Output the [x, y] coordinate of the center of the cell containing the given text.  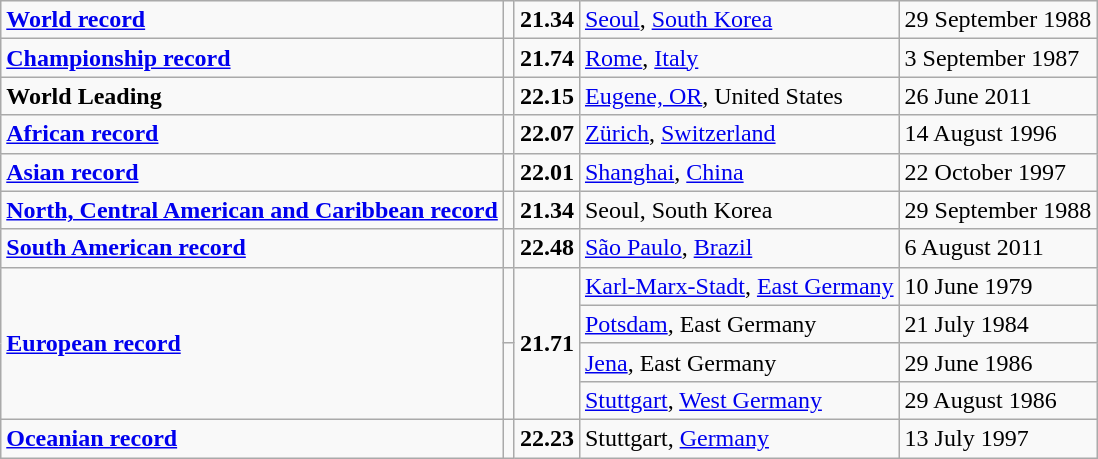
22.23 [546, 438]
Shanghai, China [739, 172]
Oceanian record [252, 438]
22.48 [546, 248]
Karl-Marx-Stadt, East Germany [739, 286]
European record [252, 343]
World record [252, 20]
Jena, East Germany [739, 362]
Eugene, OR, United States [739, 96]
Championship record [252, 58]
22.15 [546, 96]
21.71 [546, 343]
22.07 [546, 134]
29 August 1986 [998, 400]
Stuttgart, West Germany [739, 400]
22.01 [546, 172]
Potsdam, East Germany [739, 324]
26 June 2011 [998, 96]
3 September 1987 [998, 58]
21.74 [546, 58]
29 June 1986 [998, 362]
14 August 1996 [998, 134]
Stuttgart, Germany [739, 438]
Asian record [252, 172]
6 August 2011 [998, 248]
13 July 1997 [998, 438]
10 June 1979 [998, 286]
African record [252, 134]
22 October 1997 [998, 172]
21 July 1984 [998, 324]
North, Central American and Caribbean record [252, 210]
São Paulo, Brazil [739, 248]
South American record [252, 248]
Zürich, Switzerland [739, 134]
Rome, Italy [739, 58]
World Leading [252, 96]
